Detect which cell encompasses the target text, then output its [X, Y] center coordinate. 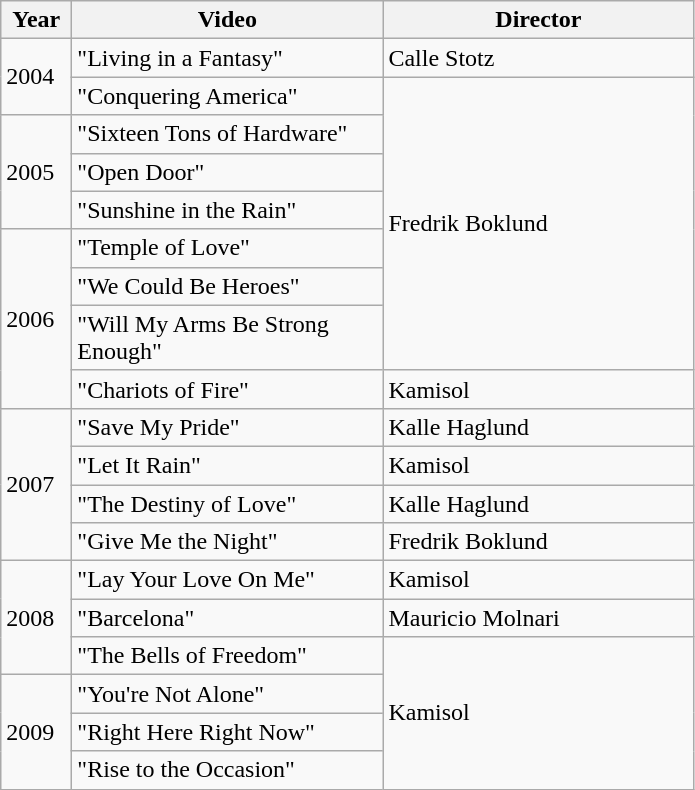
"Lay Your Love On Me" [228, 580]
Mauricio Molnari [538, 618]
"Barcelona" [228, 618]
"Living in a Fantasy" [228, 58]
2005 [36, 172]
Year [36, 20]
"We Could Be Heroes" [228, 286]
"The Bells of Freedom" [228, 656]
"Temple of Love" [228, 248]
2006 [36, 318]
"Sunshine in the Rain" [228, 210]
Calle Stotz [538, 58]
2007 [36, 484]
"Open Door" [228, 172]
"The Destiny of Love" [228, 503]
"Rise to the Occasion" [228, 770]
2008 [36, 618]
"Conquering America" [228, 96]
Video [228, 20]
"Let It Rain" [228, 465]
"You're Not Alone" [228, 694]
Director [538, 20]
2004 [36, 77]
"Sixteen Tons of Hardware" [228, 134]
2009 [36, 732]
"Will My Arms Be Strong Enough" [228, 338]
"Chariots of Fire" [228, 389]
"Save My Pride" [228, 427]
"Give Me the Night" [228, 542]
"Right Here Right Now" [228, 732]
